Output the (X, Y) coordinate of the center of the cell containing the given text.  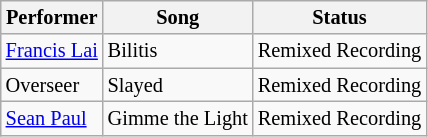
Performer (52, 17)
Status (340, 17)
Overseer (52, 85)
Sean Paul (52, 118)
Slayed (178, 85)
Gimme the Light (178, 118)
Bilitis (178, 51)
Song (178, 17)
Francis Lai (52, 51)
